Determine the [X, Y] coordinate at the center of the cell enclosing the given text.  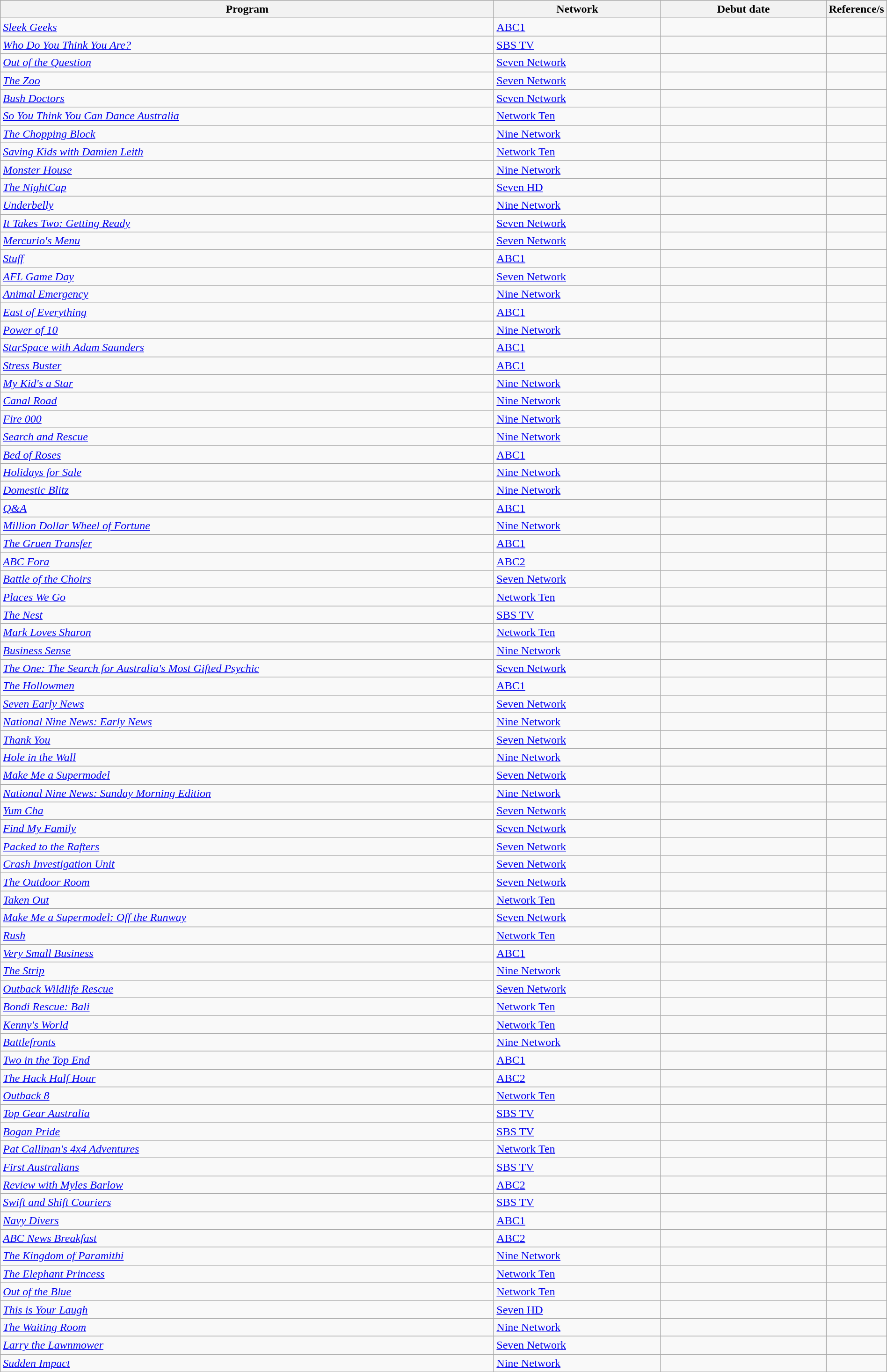
Packed to the Rafters [247, 847]
Animal Emergency [247, 294]
Review with Myles Barlow [247, 1185]
Very Small Business [247, 953]
The Gruen Transfer [247, 544]
Navy Divers [247, 1220]
Q&A [247, 508]
East of Everything [247, 312]
Taken Out [247, 900]
Mercurio's Menu [247, 241]
So You Think You Can Dance Australia [247, 116]
The Zoo [247, 80]
Out of the Blue [247, 1292]
Top Gear Australia [247, 1114]
Find My Family [247, 829]
Sleek Geeks [247, 27]
Rush [247, 935]
The Elephant Princess [247, 1274]
National Nine News: Sunday Morning Edition [247, 793]
StarSpace with Adam Saunders [247, 348]
Kenny's World [247, 1024]
The Hollowmen [247, 686]
Search and Rescue [247, 437]
Out of the Question [247, 63]
Holidays for Sale [247, 472]
Who Do You Think You Are? [247, 45]
Crash Investigation Unit [247, 864]
The Hack Half Hour [247, 1078]
Debut date [743, 9]
Network [577, 9]
Sudden Impact [247, 1363]
ABC News Breakfast [247, 1238]
Battle of the Choirs [247, 579]
Places We Go [247, 597]
Outback Wildlife Rescue [247, 989]
Bogan Pride [247, 1131]
Canal Road [247, 401]
The One: The Search for Australia's Most Gifted Psychic [247, 668]
Two in the Top End [247, 1060]
Thank You [247, 739]
The Strip [247, 971]
The Kingdom of Paramithi [247, 1256]
Yum Cha [247, 811]
The Chopping Block [247, 134]
Bush Doctors [247, 98]
Reference/s [856, 9]
Pat Callinan's 4x4 Adventures [247, 1149]
Stress Buster [247, 365]
Program [247, 9]
National Nine News: Early News [247, 722]
Fire 000 [247, 419]
AFL Game Day [247, 277]
The Waiting Room [247, 1327]
Underbelly [247, 205]
Bondi Rescue: Bali [247, 1007]
Mark Loves Sharon [247, 633]
Make Me a Supermodel [247, 775]
Stuff [247, 259]
Bed of Roses [247, 454]
The Outdoor Room [247, 882]
Power of 10 [247, 330]
My Kid's a Star [247, 383]
Monster House [247, 169]
The NightCap [247, 187]
Hole in the Wall [247, 757]
Saving Kids with Damien Leith [247, 152]
Outback 8 [247, 1096]
This is Your Laugh [247, 1309]
First Australians [247, 1167]
Swift and Shift Couriers [247, 1203]
Million Dollar Wheel of Fortune [247, 526]
Domestic Blitz [247, 490]
Make Me a Supermodel: Off the Runway [247, 918]
ABC Fora [247, 562]
Business Sense [247, 650]
Larry the Lawnmower [247, 1345]
Seven Early News [247, 704]
The Nest [247, 615]
Battlefronts [247, 1042]
It Takes Two: Getting Ready [247, 223]
